Capture the cell that displays the provided text and extract its (X, Y) central coordinate. 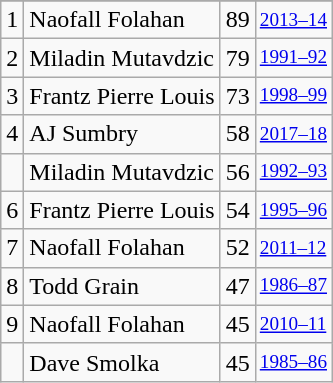
Dave Smolka (122, 362)
89 (238, 20)
1995–96 (293, 210)
1985–86 (293, 362)
1998–99 (293, 96)
56 (238, 172)
1991–92 (293, 58)
2 (12, 58)
7 (12, 248)
6 (12, 210)
79 (238, 58)
2017–18 (293, 134)
2013–14 (293, 20)
1992–93 (293, 172)
54 (238, 210)
8 (12, 286)
4 (12, 134)
AJ Sumbry (122, 134)
3 (12, 96)
47 (238, 286)
1 (12, 20)
1986–87 (293, 286)
52 (238, 248)
2011–12 (293, 248)
73 (238, 96)
2010–11 (293, 324)
58 (238, 134)
9 (12, 324)
Todd Grain (122, 286)
